Capture the cell that displays the provided text and extract its [X, Y] central coordinate. 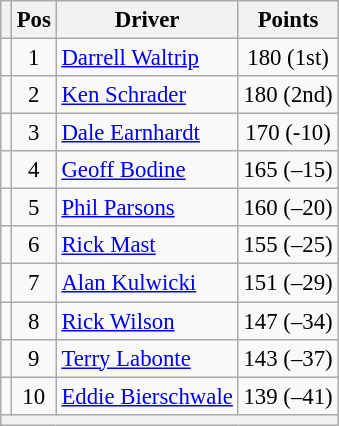
180 (1st) [288, 58]
5 [34, 208]
170 (-10) [288, 133]
Dale Earnhardt [147, 133]
Points [288, 20]
10 [34, 396]
151 (–29) [288, 283]
Rick Wilson [147, 321]
Pos [34, 20]
165 (–15) [288, 170]
6 [34, 245]
143 (–37) [288, 358]
139 (–41) [288, 396]
Ken Schrader [147, 95]
8 [34, 321]
4 [34, 170]
9 [34, 358]
Terry Labonte [147, 358]
Darrell Waltrip [147, 58]
Alan Kulwicki [147, 283]
Phil Parsons [147, 208]
Eddie Bierschwale [147, 396]
147 (–34) [288, 321]
180 (2nd) [288, 95]
3 [34, 133]
155 (–25) [288, 245]
Rick Mast [147, 245]
1 [34, 58]
7 [34, 283]
Driver [147, 20]
160 (–20) [288, 208]
Geoff Bodine [147, 170]
2 [34, 95]
